Return the [x, y] coordinate for the center point of the cell that contains the specified text.  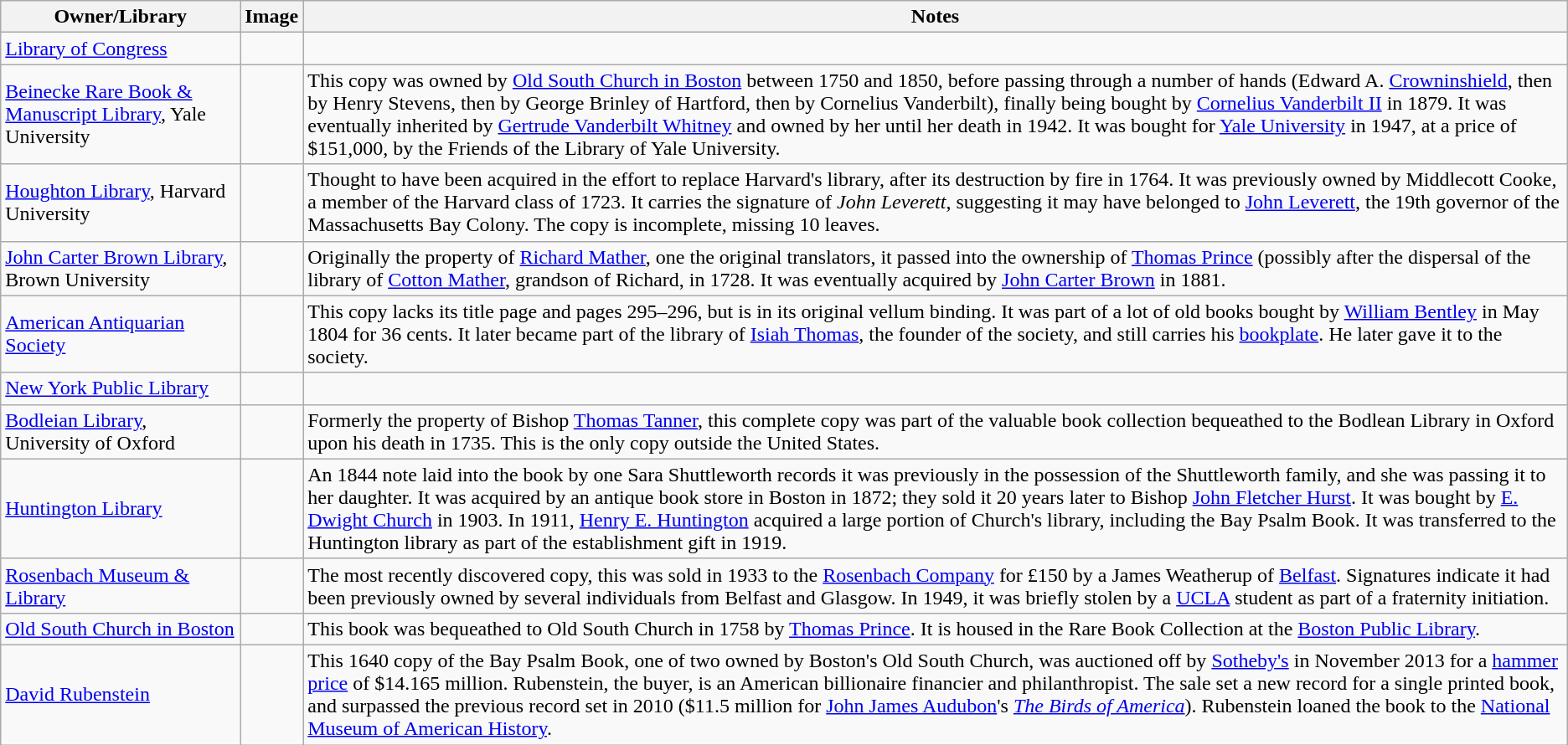
Huntington Library [121, 509]
Rosenbach Museum & Library [121, 586]
American Antiquarian Society [121, 334]
John Carter Brown Library, Brown University [121, 268]
David Rubenstein [121, 695]
Owner/Library [121, 17]
Beinecke Rare Book & Manuscript Library, Yale University [121, 114]
Old South Church in Boston [121, 629]
Image [271, 17]
Houghton Library, Harvard University [121, 203]
This book was bequeathed to Old South Church in 1758 by Thomas Prince. It is housed in the Rare Book Collection at the Boston Public Library. [936, 629]
Bodleian Library, University of Oxford [121, 432]
New York Public Library [121, 388]
Notes [936, 17]
Library of Congress [121, 49]
